Pinpoint the cell where the given text exists, returning its (x, y) midpoint coordinate. 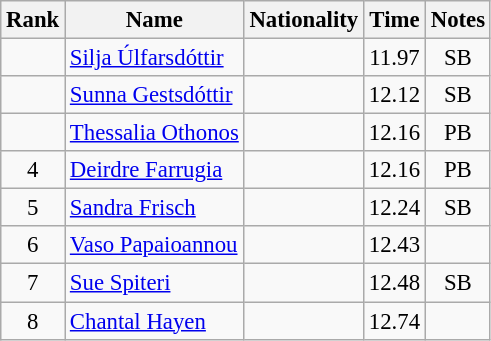
12.12 (395, 95)
5 (33, 208)
Vaso Papaioannou (155, 245)
Sunna Gestsdóttir (155, 95)
Rank (33, 20)
Chantal Hayen (155, 321)
Notes (458, 20)
12.74 (395, 321)
Time (395, 20)
4 (33, 170)
12.43 (395, 245)
8 (33, 321)
Thessalia Othonos (155, 133)
11.97 (395, 58)
Nationality (304, 20)
Name (155, 20)
Sandra Frisch (155, 208)
12.24 (395, 208)
Deirdre Farrugia (155, 170)
12.48 (395, 283)
7 (33, 283)
6 (33, 245)
Sue Spiteri (155, 283)
Silja Úlfarsdóttir (155, 58)
